Search for the cell housing the specified text and yield its (X, Y) center coordinate. 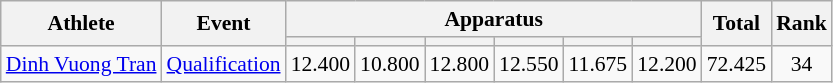
Dinh Vuong Tran (82, 64)
Total (736, 24)
11.675 (598, 64)
Event (224, 24)
34 (802, 64)
10.800 (390, 64)
Apparatus (494, 19)
Rank (802, 24)
12.400 (320, 64)
12.200 (666, 64)
Athlete (82, 24)
12.800 (460, 64)
Qualification (224, 64)
72.425 (736, 64)
12.550 (528, 64)
